Return [X, Y] of the center of cell containing provided text 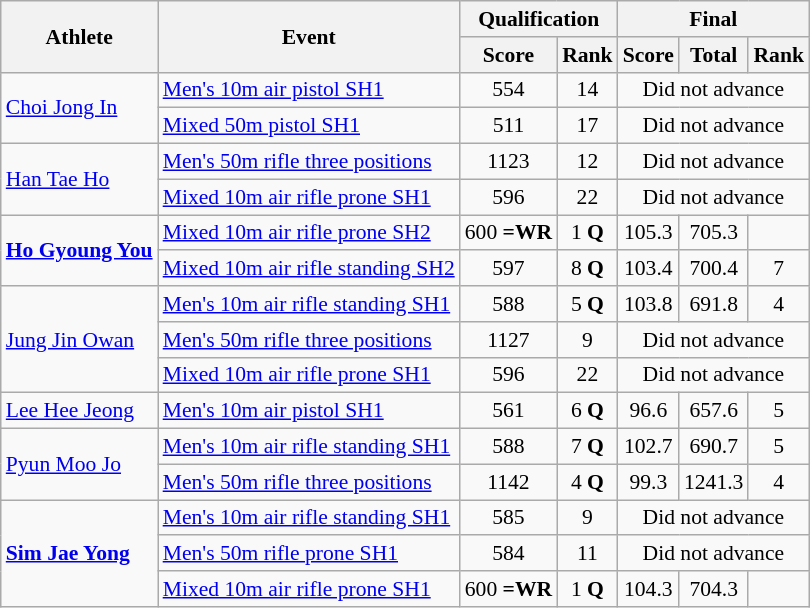
105.3 [648, 233]
657.6 [714, 411]
Choi Jong In [80, 108]
7 Q [588, 447]
Ho Gyoung You [80, 250]
Lee Hee Jeong [80, 411]
511 [508, 126]
96.6 [648, 411]
Men's 50m rifle prone SH1 [309, 554]
Jung Jin Owan [80, 340]
Mixed 10m air rifle standing SH2 [309, 269]
1123 [508, 162]
Final [714, 19]
Mixed 10m air rifle prone SH2 [309, 233]
597 [508, 269]
Han Tae Ho [80, 180]
12 [588, 162]
104.3 [648, 589]
704.3 [714, 589]
14 [588, 90]
561 [508, 411]
Qualification [539, 19]
691.8 [714, 304]
8 Q [588, 269]
Total [714, 55]
11 [588, 554]
Event [309, 36]
1127 [508, 340]
584 [508, 554]
Sim Jae Yong [80, 554]
7 [778, 269]
1142 [508, 482]
705.3 [714, 233]
585 [508, 518]
Athlete [80, 36]
1241.3 [714, 482]
554 [508, 90]
Pyun Moo Jo [80, 464]
690.7 [714, 447]
5 Q [588, 304]
102.7 [648, 447]
103.4 [648, 269]
Mixed 50m pistol SH1 [309, 126]
99.3 [648, 482]
4 Q [588, 482]
6 Q [588, 411]
700.4 [714, 269]
103.8 [648, 304]
17 [588, 126]
